Locate the cell with the specified text and output its (X, Y) center coordinate. 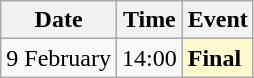
9 February (59, 58)
Date (59, 20)
14:00 (149, 58)
Time (149, 20)
Event (218, 20)
Final (218, 58)
